Identify which cell holds the provided text, then report its (x, y) central coordinate. 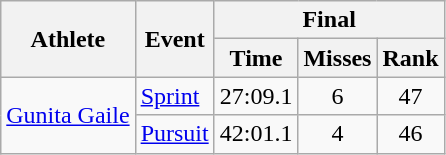
Final (329, 20)
27:09.1 (256, 96)
Time (256, 58)
42:01.1 (256, 134)
46 (410, 134)
Rank (410, 58)
4 (338, 134)
Misses (338, 58)
Sprint (174, 96)
Event (174, 39)
Gunita Gaile (68, 115)
Athlete (68, 39)
Pursuit (174, 134)
47 (410, 96)
6 (338, 96)
